Capture the cell that displays the provided text and extract its [X, Y] central coordinate. 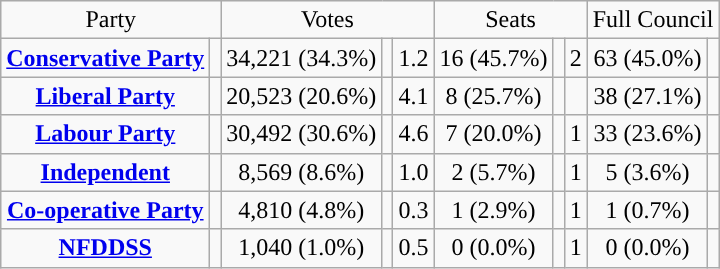
2 (5.7%) [494, 172]
4,810 (4.8%) [302, 210]
5 (3.6%) [648, 172]
0.5 [414, 248]
Party [111, 20]
2 [576, 58]
1 (0.7%) [648, 210]
Liberal Party [106, 96]
30,492 (30.6%) [302, 134]
4.1 [414, 96]
8 (25.7%) [494, 96]
Full Council [653, 20]
0.3 [414, 210]
33 (23.6%) [648, 134]
Independent [106, 172]
16 (45.7%) [494, 58]
63 (45.0%) [648, 58]
Co-operative Party [106, 210]
1 (2.9%) [494, 210]
7 (20.0%) [494, 134]
1.0 [414, 172]
20,523 (20.6%) [302, 96]
8,569 (8.6%) [302, 172]
NFDDSS [106, 248]
38 (27.1%) [648, 96]
Conservative Party [106, 58]
Votes [328, 20]
1,040 (1.0%) [302, 248]
Seats [510, 20]
1.2 [414, 58]
Labour Party [106, 134]
4.6 [414, 134]
34,221 (34.3%) [302, 58]
